Return (X, Y) of the center of cell containing provided text 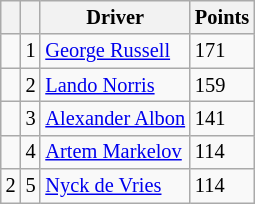
1 (31, 51)
159 (222, 85)
141 (222, 118)
Lando Norris (115, 85)
Points (222, 17)
4 (31, 152)
5 (31, 186)
Alexander Albon (115, 118)
Artem Markelov (115, 152)
George Russell (115, 51)
171 (222, 51)
Driver (115, 17)
Nyck de Vries (115, 186)
3 (31, 118)
